Provide the (X, Y) coordinate of the cell's center where the given text is located.  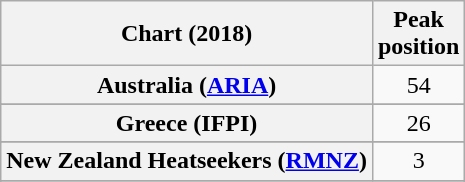
26 (418, 123)
New Zealand Heatseekers (RMNZ) (187, 161)
54 (418, 85)
Chart (2018) (187, 34)
3 (418, 161)
Australia (ARIA) (187, 85)
Greece (IFPI) (187, 123)
Peak position (418, 34)
